Identify which cell holds the provided text, then report its (x, y) central coordinate. 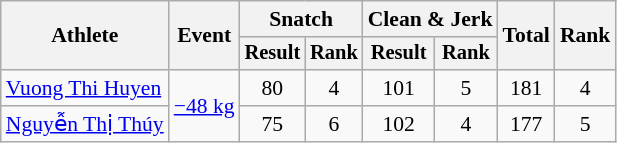
−48 kg (204, 106)
Athlete (85, 36)
Event (204, 36)
80 (273, 88)
75 (273, 124)
Vuong Thi Huyen (85, 88)
177 (526, 124)
6 (334, 124)
Clean & Jerk (430, 19)
Nguyễn Thị Thúy (85, 124)
181 (526, 88)
Snatch (302, 19)
102 (399, 124)
Total (526, 36)
101 (399, 88)
